From the cell containing the given text, extract its center point as [x, y] coordinate. 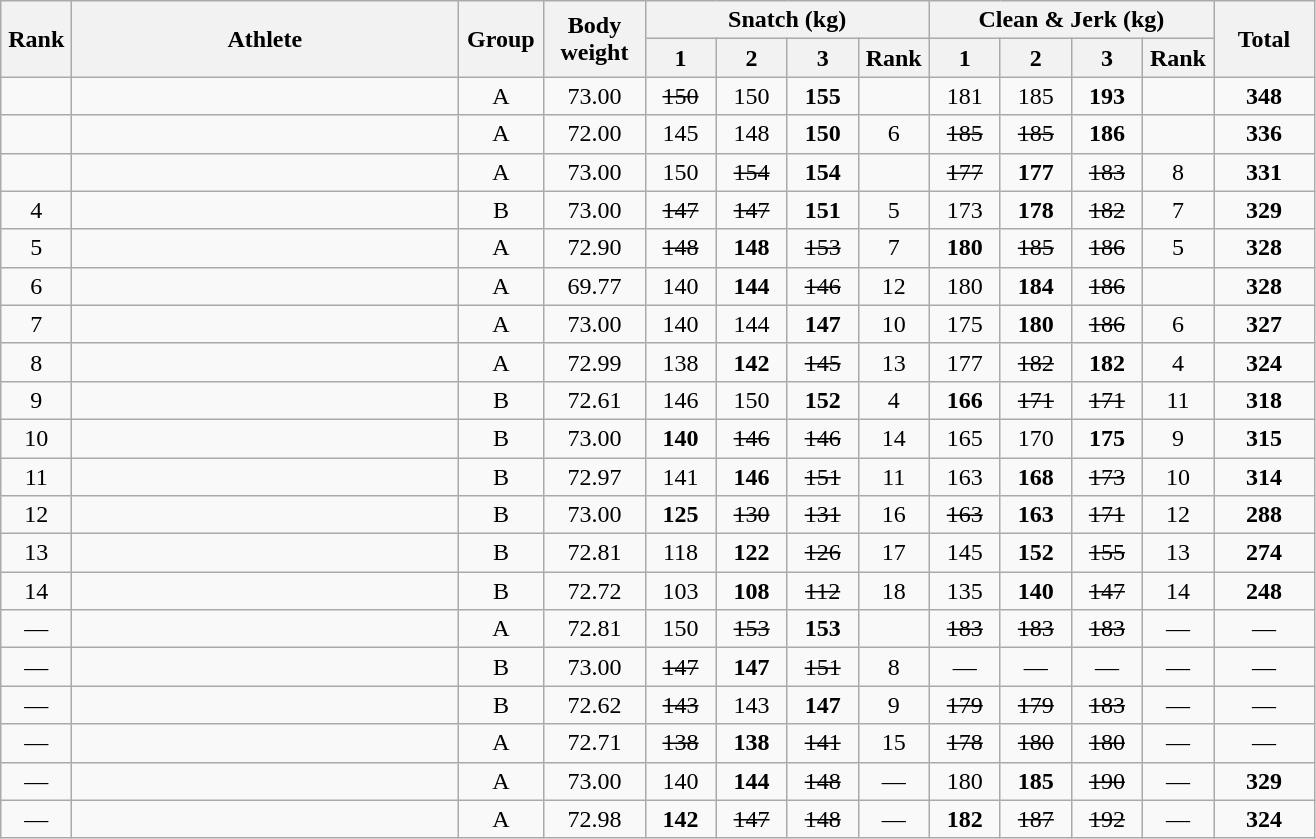
Group [501, 39]
315 [1264, 438]
118 [680, 553]
166 [964, 400]
112 [822, 591]
69.77 [594, 286]
192 [1106, 819]
348 [1264, 96]
170 [1036, 438]
193 [1106, 96]
16 [894, 515]
165 [964, 438]
17 [894, 553]
190 [1106, 781]
168 [1036, 477]
122 [752, 553]
184 [1036, 286]
318 [1264, 400]
72.62 [594, 705]
288 [1264, 515]
135 [964, 591]
72.61 [594, 400]
187 [1036, 819]
18 [894, 591]
103 [680, 591]
327 [1264, 324]
248 [1264, 591]
Snatch (kg) [787, 20]
336 [1264, 134]
126 [822, 553]
72.72 [594, 591]
Body weight [594, 39]
72.97 [594, 477]
Athlete [265, 39]
131 [822, 515]
72.98 [594, 819]
72.99 [594, 362]
331 [1264, 172]
72.71 [594, 743]
72.90 [594, 248]
15 [894, 743]
Clean & Jerk (kg) [1071, 20]
130 [752, 515]
125 [680, 515]
181 [964, 96]
72.00 [594, 134]
314 [1264, 477]
108 [752, 591]
Total [1264, 39]
274 [1264, 553]
